Return [X, Y] of the center of cell containing provided text 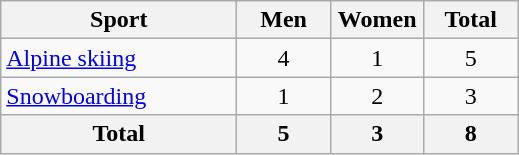
Sport [119, 20]
2 [377, 96]
8 [471, 134]
Alpine skiing [119, 58]
Women [377, 20]
4 [284, 58]
Snowboarding [119, 96]
Men [284, 20]
